Search for the cell housing the specified text and yield its (x, y) center coordinate. 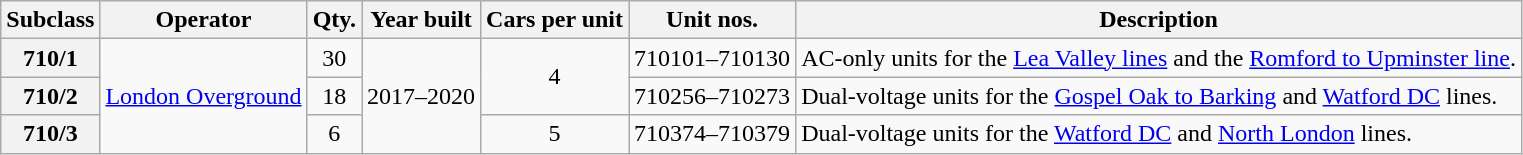
710/3 (50, 134)
Year built (422, 20)
710256–710273 (712, 96)
6 (334, 134)
Unit nos. (712, 20)
710/2 (50, 96)
18 (334, 96)
AC-only units for the Lea Valley lines and the Romford to Upminster line. (1159, 58)
Dual-voltage units for the Watford DC and North London lines. (1159, 134)
Cars per unit (555, 20)
710101–710130 (712, 58)
Description (1159, 20)
Operator (204, 20)
Subclass (50, 20)
Qty. (334, 20)
Dual-voltage units for the Gospel Oak to Barking and Watford DC lines. (1159, 96)
2017–2020 (422, 96)
710/1 (50, 58)
30 (334, 58)
London Overground (204, 96)
5 (555, 134)
4 (555, 77)
710374–710379 (712, 134)
